Find where the given text appears and provide that cell's center as (X, Y) coordinate. 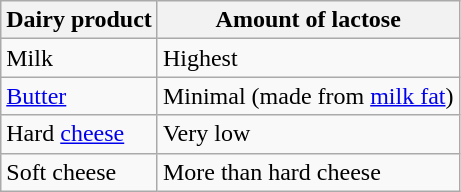
Milk (80, 58)
Dairy product (80, 20)
Very low (308, 134)
More than hard cheese (308, 172)
Minimal (made from milk fat) (308, 96)
Hard cheese (80, 134)
Amount of lactose (308, 20)
Soft cheese (80, 172)
Highest (308, 58)
Butter (80, 96)
